Output the [x, y] coordinate of the center of the cell containing the given text.  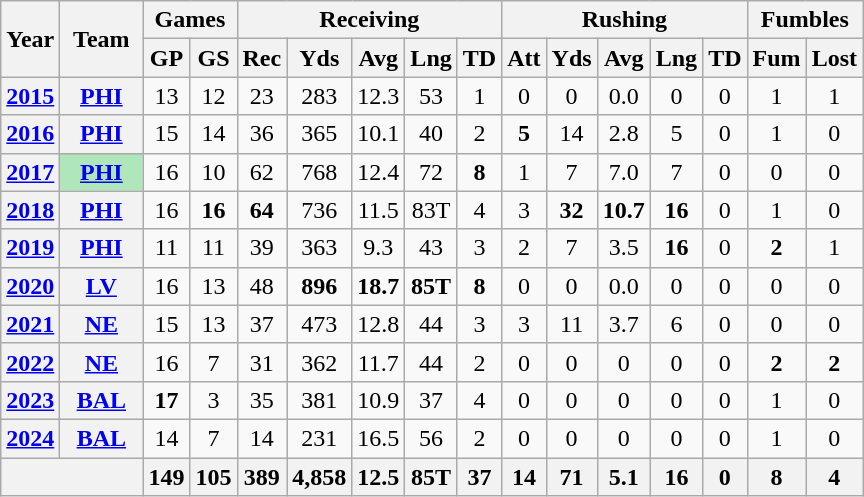
LV [102, 286]
Fumbles [804, 20]
10.1 [378, 134]
Games [190, 20]
36 [262, 134]
10 [214, 172]
10.7 [624, 210]
48 [262, 286]
896 [320, 286]
4,858 [320, 477]
2022 [30, 362]
381 [320, 400]
736 [320, 210]
64 [262, 210]
362 [320, 362]
32 [572, 210]
2020 [30, 286]
16.5 [378, 438]
2015 [30, 96]
12.8 [378, 324]
105 [214, 477]
2016 [30, 134]
Fum [776, 58]
71 [572, 477]
17 [166, 400]
Team [102, 39]
149 [166, 477]
23 [262, 96]
12.4 [378, 172]
83T [431, 210]
3.7 [624, 324]
72 [431, 172]
768 [320, 172]
GP [166, 58]
Receiving [370, 20]
5.1 [624, 477]
62 [262, 172]
39 [262, 248]
Rushing [624, 20]
Att [524, 58]
12.5 [378, 477]
2.8 [624, 134]
6 [676, 324]
2019 [30, 248]
7.0 [624, 172]
12.3 [378, 96]
Rec [262, 58]
53 [431, 96]
365 [320, 134]
389 [262, 477]
283 [320, 96]
2018 [30, 210]
9.3 [378, 248]
2021 [30, 324]
11.7 [378, 362]
231 [320, 438]
2023 [30, 400]
43 [431, 248]
40 [431, 134]
12 [214, 96]
11.5 [378, 210]
Lost [834, 58]
10.9 [378, 400]
31 [262, 362]
GS [214, 58]
18.7 [378, 286]
2017 [30, 172]
35 [262, 400]
2024 [30, 438]
473 [320, 324]
363 [320, 248]
Year [30, 39]
3.5 [624, 248]
56 [431, 438]
